Output the [X, Y] coordinate of the center of the cell containing the given text.  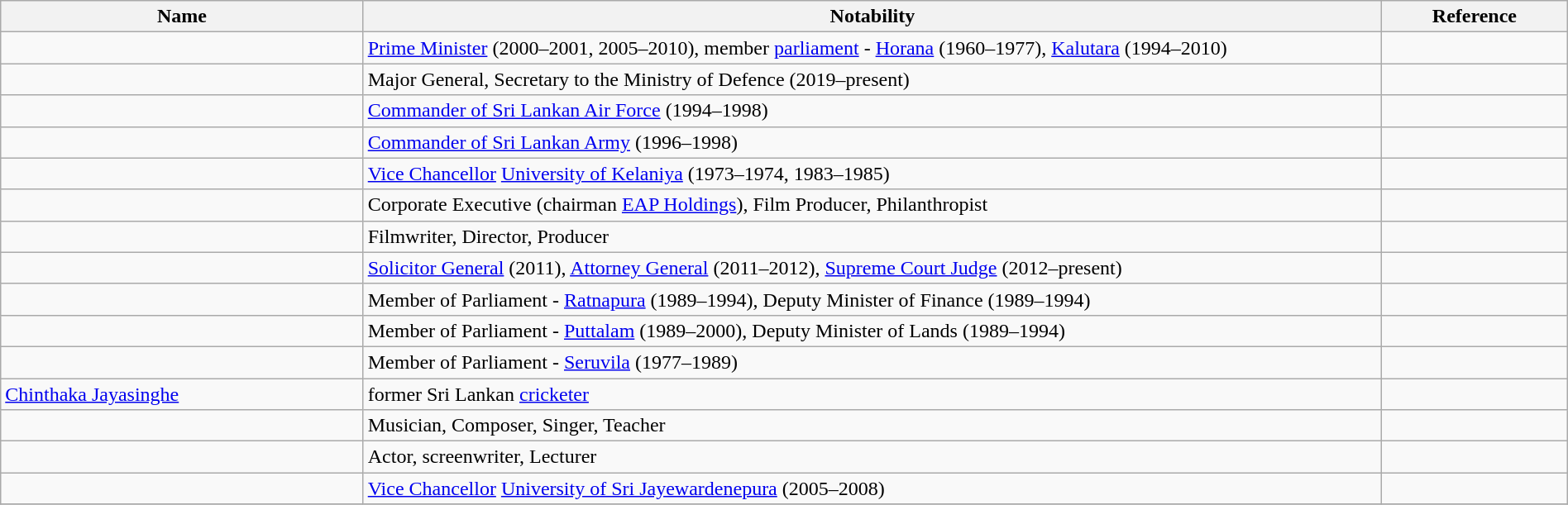
Vice Chancellor University of Kelaniya (1973–1974, 1983–1985) [872, 174]
Commander of Sri Lankan Army (1996–1998) [872, 142]
Corporate Executive (chairman EAP Holdings), Film Producer, Philanthropist [872, 205]
Solicitor General (2011), Attorney General (2011–2012), Supreme Court Judge (2012–present) [872, 268]
former Sri Lankan cricketer [872, 394]
Musician, Composer, Singer, Teacher [872, 426]
Vice Chancellor University of Sri Jayewardenepura (2005–2008) [872, 488]
Filmwriter, Director, Producer [872, 236]
Major General, Secretary to the Ministry of Defence (2019–present) [872, 79]
Chinthaka Jayasinghe [182, 394]
Member of Parliament - Puttalam (1989–2000), Deputy Minister of Lands (1989–1994) [872, 331]
Name [182, 17]
Commander of Sri Lankan Air Force (1994–1998) [872, 111]
Prime Minister (2000–2001, 2005–2010), member parliament - Horana (1960–1977), Kalutara (1994–2010) [872, 48]
Actor, screenwriter, Lecturer [872, 457]
Member of Parliament - Ratnapura (1989–1994), Deputy Minister of Finance (1989–1994) [872, 299]
Member of Parliament - Seruvila (1977–1989) [872, 362]
Reference [1475, 17]
Notability [872, 17]
